Find where the given text appears and provide that cell's center as (x, y) coordinate. 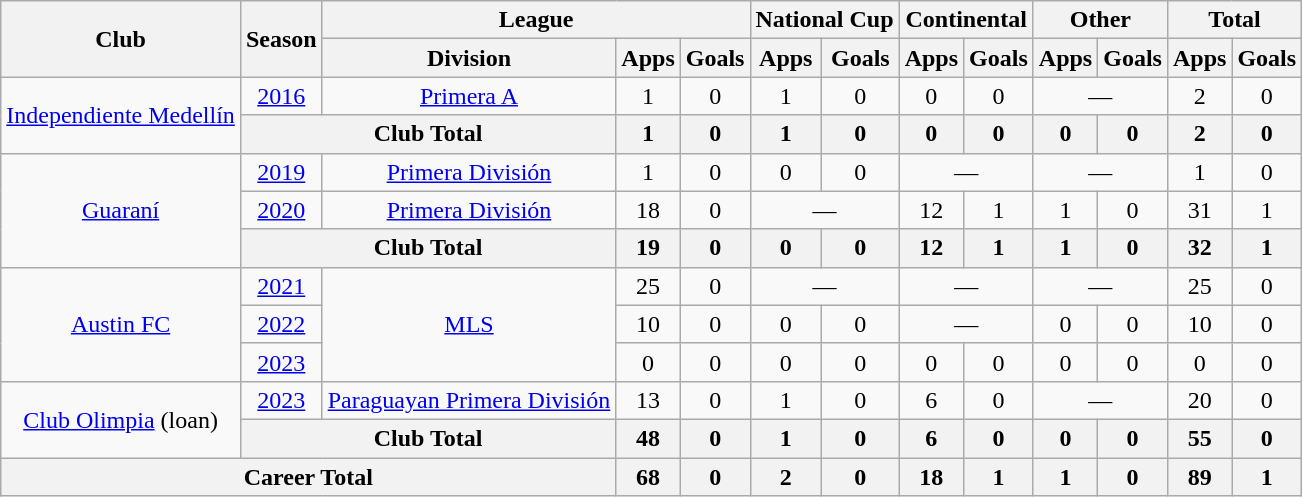
Division (469, 58)
48 (648, 438)
2016 (281, 96)
Season (281, 39)
League (536, 20)
2021 (281, 286)
Club Olimpia (loan) (121, 419)
89 (1199, 477)
Continental (966, 20)
13 (648, 400)
Club (121, 39)
Independiente Medellín (121, 115)
Paraguayan Primera División (469, 400)
2022 (281, 324)
20 (1199, 400)
Career Total (308, 477)
MLS (469, 324)
2020 (281, 210)
31 (1199, 210)
32 (1199, 248)
Austin FC (121, 324)
19 (648, 248)
68 (648, 477)
Total (1234, 20)
National Cup (824, 20)
2019 (281, 172)
55 (1199, 438)
Primera A (469, 96)
Other (1100, 20)
Guaraní (121, 210)
